Determine the (X, Y) coordinate at the center of the cell enclosing the given text.  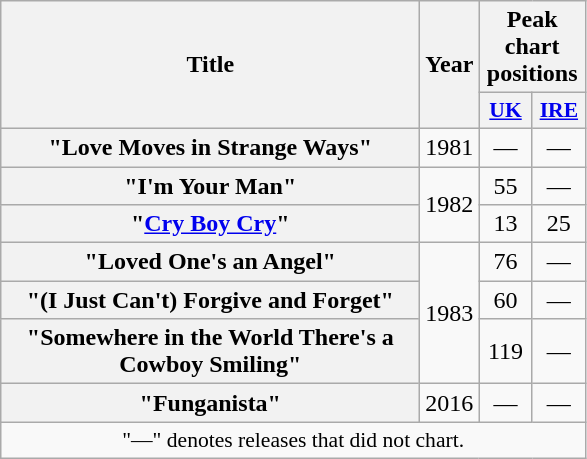
"I'm Your Man" (210, 185)
1981 (450, 147)
1983 (450, 314)
UK (506, 111)
IRE (558, 111)
76 (506, 262)
"Love Moves in Strange Ways" (210, 147)
25 (558, 224)
"Cry Boy Cry" (210, 224)
13 (506, 224)
2016 (450, 403)
Year (450, 65)
Peak chart positions (532, 47)
55 (506, 185)
"(I Just Can't) Forgive and Forget" (210, 300)
119 (506, 352)
"Loved One's an Angel" (210, 262)
60 (506, 300)
"Funganista" (210, 403)
"—" denotes releases that did not chart. (294, 440)
"Somewhere in the World There's a Cowboy Smiling" (210, 352)
1982 (450, 204)
Title (210, 65)
